Scan for the cell matching the given text and deliver its [X, Y] coordinate at center. 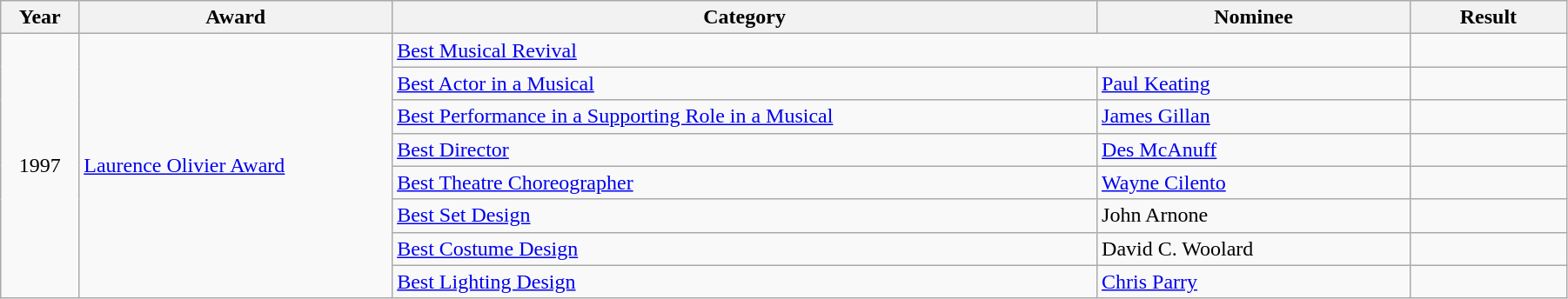
Best Performance in a Supporting Role in a Musical [745, 116]
Best Musical Revival [901, 50]
Laurence Olivier Award [236, 166]
Best Lighting Design [745, 282]
Result [1488, 17]
John Arnone [1254, 216]
1997 [40, 166]
Best Director [745, 149]
Chris Parry [1254, 282]
Award [236, 17]
Paul Keating [1254, 83]
Best Set Design [745, 216]
Best Costume Design [745, 249]
Wayne Cilento [1254, 183]
Nominee [1254, 17]
David C. Woolard [1254, 249]
Best Theatre Choreographer [745, 183]
James Gillan [1254, 116]
Best Actor in a Musical [745, 83]
Des McAnuff [1254, 149]
Category [745, 17]
Year [40, 17]
